Pinpoint the cell where the given text exists, returning its (X, Y) midpoint coordinate. 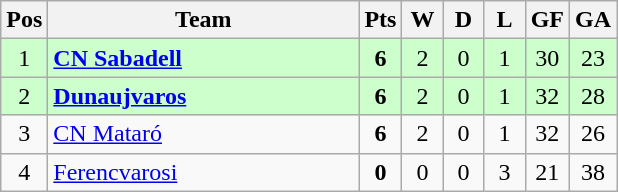
GA (594, 20)
23 (594, 58)
30 (547, 58)
Dunaujvaros (204, 96)
28 (594, 96)
Pos (24, 20)
Pts (380, 20)
38 (594, 172)
CN Sabadell (204, 58)
D (464, 20)
4 (24, 172)
W (422, 20)
Team (204, 20)
21 (547, 172)
Ferencvarosi (204, 172)
L (504, 20)
GF (547, 20)
CN Mataró (204, 134)
26 (594, 134)
